Search for the cell housing the specified text and yield its [x, y] center coordinate. 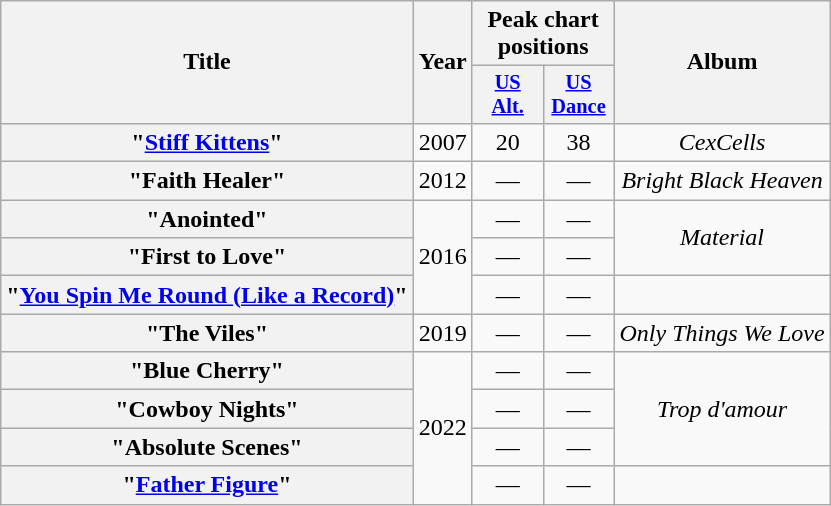
38 [578, 142]
USAlt. [508, 95]
"Faith Healer" [207, 181]
Trop d'amour [722, 409]
2007 [442, 142]
Year [442, 62]
Peak chart positions [543, 34]
"First to Love" [207, 257]
Bright Black Heaven [722, 181]
2012 [442, 181]
"Father Figure" [207, 485]
USDance [578, 95]
"Stiff Kittens" [207, 142]
"You Spin Me Round (Like a Record)" [207, 295]
"The Viles" [207, 333]
2016 [442, 257]
Material [722, 238]
20 [508, 142]
"Cowboy Nights" [207, 409]
"Anointed" [207, 219]
Only Things We Love [722, 333]
"Blue Cherry" [207, 371]
CexCells [722, 142]
"Absolute Scenes" [207, 447]
Title [207, 62]
2019 [442, 333]
2022 [442, 428]
Album [722, 62]
